Find where the given text appears and provide that cell's center as (X, Y) coordinate. 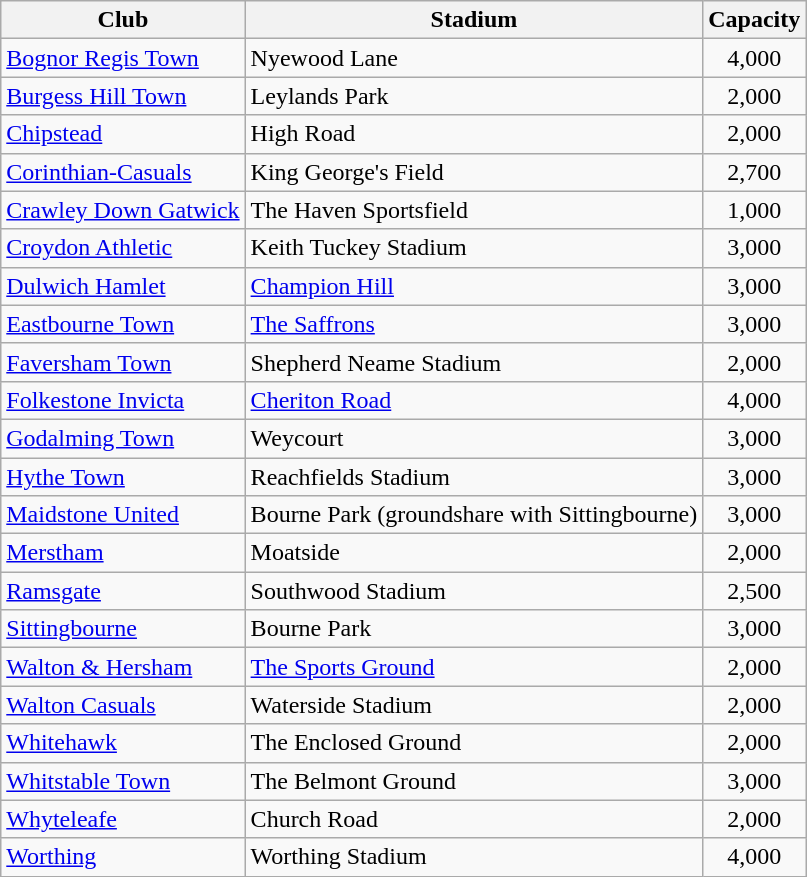
King George's Field (474, 172)
Hythe Town (123, 477)
Sittingbourne (123, 629)
Cheriton Road (474, 400)
Burgess Hill Town (123, 96)
Croydon Athletic (123, 248)
Bourne Park (474, 629)
The Belmont Ground (474, 781)
Keith Tuckey Stadium (474, 248)
2,500 (754, 591)
Faversham Town (123, 362)
The Saffrons (474, 324)
Church Road (474, 819)
Bourne Park (groundshare with Sittingbourne) (474, 515)
Bognor Regis Town (123, 58)
High Road (474, 134)
Champion Hill (474, 286)
Merstham (123, 553)
Leylands Park (474, 96)
Waterside Stadium (474, 705)
Maidstone United (123, 515)
Weycourt (474, 438)
Walton & Hersham (123, 667)
Godalming Town (123, 438)
Nyewood Lane (474, 58)
Club (123, 20)
Dulwich Hamlet (123, 286)
Worthing Stadium (474, 857)
Worthing (123, 857)
Crawley Down Gatwick (123, 210)
The Enclosed Ground (474, 743)
The Haven Sportsfield (474, 210)
2,700 (754, 172)
Walton Casuals (123, 705)
Ramsgate (123, 591)
Stadium (474, 20)
Capacity (754, 20)
1,000 (754, 210)
Whitstable Town (123, 781)
Chipstead (123, 134)
Eastbourne Town (123, 324)
Shepherd Neame Stadium (474, 362)
Reachfields Stadium (474, 477)
Corinthian-Casuals (123, 172)
Moatside (474, 553)
Whyteleafe (123, 819)
Southwood Stadium (474, 591)
Folkestone Invicta (123, 400)
The Sports Ground (474, 667)
Whitehawk (123, 743)
